Output the [x, y] coordinate of the center of the cell containing the given text.  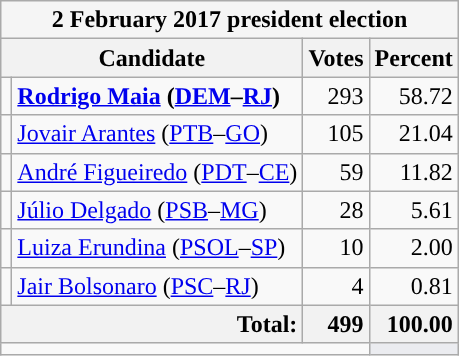
21.04 [414, 134]
11.82 [414, 172]
Candidate [152, 58]
Luiza Erundina (PSOL–SP) [158, 248]
2.00 [414, 248]
Jair Bolsonaro (PSC–RJ) [158, 286]
Percent [414, 58]
Rodrigo Maia (DEM–RJ) [158, 96]
105 [336, 134]
4 [336, 286]
499 [336, 324]
Júlio Delgado (PSB–MG) [158, 210]
2 February 2017 president election [230, 20]
Jovair Arantes (PTB–GO) [158, 134]
0.81 [414, 286]
59 [336, 172]
100.00 [414, 324]
28 [336, 210]
58.72 [414, 96]
293 [336, 96]
5.61 [414, 210]
10 [336, 248]
André Figueiredo (PDT–CE) [158, 172]
Total: [152, 324]
Votes [336, 58]
